Return the (x, y) coordinate for the center point of the cell that contains the specified text.  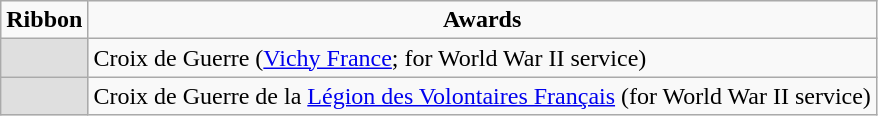
Awards (482, 20)
Ribbon (44, 20)
Croix de Guerre (Vichy France; for World War II service) (482, 58)
Croix de Guerre de la Légion des Volontaires Français (for World War II service) (482, 96)
